Extract the [x, y] coordinate from the center of the cell holding the provided text.  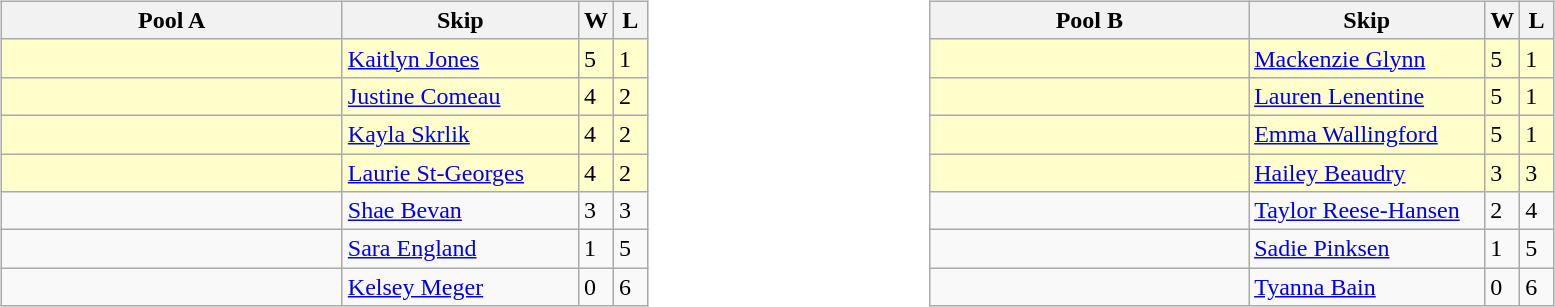
Justine Comeau [460, 96]
Kelsey Meger [460, 287]
Lauren Lenentine [1367, 96]
Tyanna Bain [1367, 287]
Kaitlyn Jones [460, 58]
Hailey Beaudry [1367, 173]
Taylor Reese-Hansen [1367, 211]
Pool B [1090, 20]
Laurie St-Georges [460, 173]
Shae Bevan [460, 211]
Emma Wallingford [1367, 134]
Pool A [172, 20]
Sadie Pinksen [1367, 249]
Mackenzie Glynn [1367, 58]
Kayla Skrlik [460, 134]
Sara England [460, 249]
